Determine the [X, Y] coordinate at the center of the cell enclosing the given text.  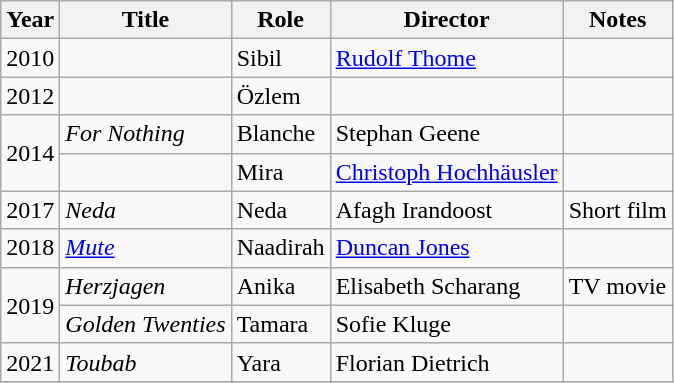
Year [30, 20]
Tamara [280, 324]
Sofie Kluge [446, 324]
2012 [30, 96]
Özlem [280, 96]
Naadirah [280, 248]
Toubab [146, 362]
Role [280, 20]
Yara [280, 362]
Short film [618, 210]
Rudolf Thome [446, 58]
Blanche [280, 134]
Afagh Irandoost [446, 210]
TV movie [618, 286]
Sibil [280, 58]
Golden Twenties [146, 324]
Christoph Hochhäusler [446, 172]
Anika [280, 286]
Elisabeth Scharang [446, 286]
Notes [618, 20]
Director [446, 20]
Florian Dietrich [446, 362]
2019 [30, 305]
Duncan Jones [446, 248]
For Nothing [146, 134]
Stephan Geene [446, 134]
2010 [30, 58]
Mute [146, 248]
Mira [280, 172]
2021 [30, 362]
2014 [30, 153]
2018 [30, 248]
2017 [30, 210]
Herzjagen [146, 286]
Title [146, 20]
